Pinpoint the cell where the given text exists, returning its (X, Y) midpoint coordinate. 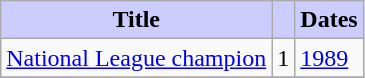
National League champion (136, 58)
1989 (329, 58)
Title (136, 20)
Dates (329, 20)
1 (284, 58)
